Locate the cell with the specified text and output its [x, y] center coordinate. 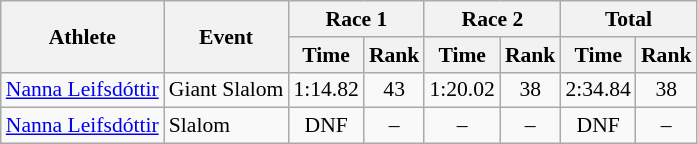
1:14.82 [326, 90]
Race 2 [492, 19]
Athlete [82, 36]
Total [628, 19]
Slalom [226, 126]
43 [394, 90]
Race 1 [356, 19]
2:34.84 [598, 90]
1:20.02 [462, 90]
Giant Slalom [226, 90]
Event [226, 36]
